Identify which cell holds the provided text, then report its (X, Y) central coordinate. 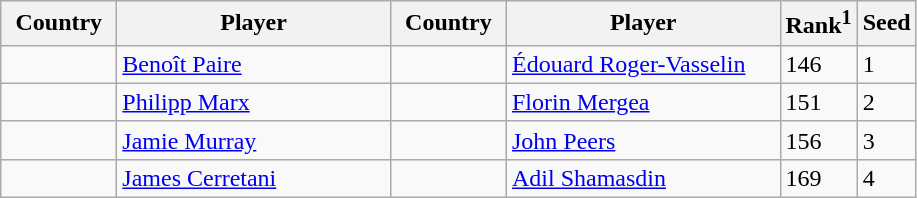
John Peers (643, 140)
James Cerretani (254, 178)
4 (886, 178)
3 (886, 140)
169 (818, 178)
1 (886, 64)
Seed (886, 24)
Benoît Paire (254, 64)
Jamie Murray (254, 140)
Adil Shamasdin (643, 178)
Rank1 (818, 24)
146 (818, 64)
Édouard Roger-Vasselin (643, 64)
151 (818, 102)
156 (818, 140)
2 (886, 102)
Philipp Marx (254, 102)
Florin Mergea (643, 102)
